From the cell containing the given text, extract its center point as [x, y] coordinate. 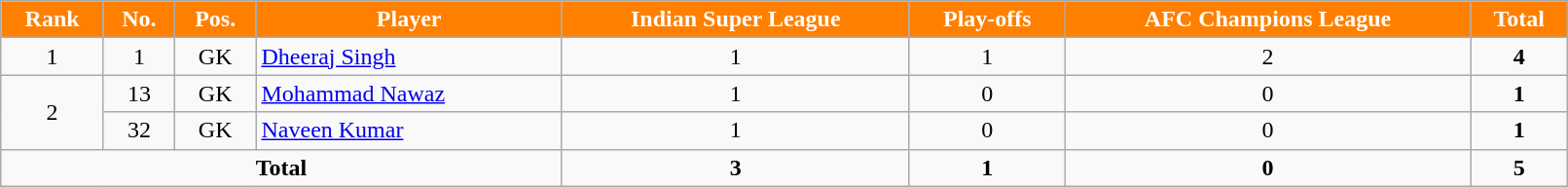
Play-offs [987, 19]
32 [138, 131]
Dheeraj Singh [409, 56]
Naveen Kumar [409, 131]
Mohammad Nawaz [409, 93]
AFC Champions League [1267, 19]
Player [409, 19]
13 [138, 93]
3 [736, 168]
Rank [53, 19]
No. [138, 19]
5 [1519, 168]
Indian Super League [736, 19]
Pos. [215, 19]
4 [1519, 56]
